Pinpoint the cell where the given text exists, returning its (x, y) midpoint coordinate. 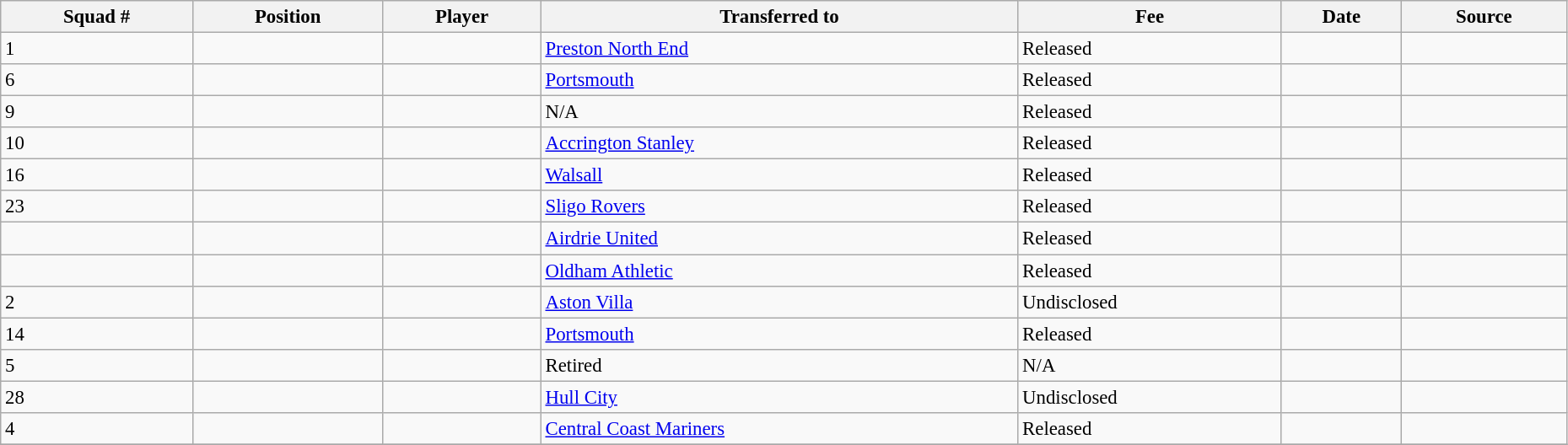
Date (1341, 17)
4 (97, 429)
Position (288, 17)
23 (97, 206)
Fee (1150, 17)
28 (97, 397)
Player (462, 17)
6 (97, 80)
Transferred to (779, 17)
Preston North End (779, 49)
Sligo Rovers (779, 206)
14 (97, 334)
16 (97, 175)
Oldham Athletic (779, 271)
10 (97, 143)
2 (97, 302)
Walsall (779, 175)
Source (1484, 17)
9 (97, 112)
Squad # (97, 17)
Retired (779, 365)
Airdrie United (779, 239)
Accrington Stanley (779, 143)
Aston Villa (779, 302)
Hull City (779, 397)
5 (97, 365)
Central Coast Mariners (779, 429)
1 (97, 49)
